Return [X, Y] of the center of cell containing provided text 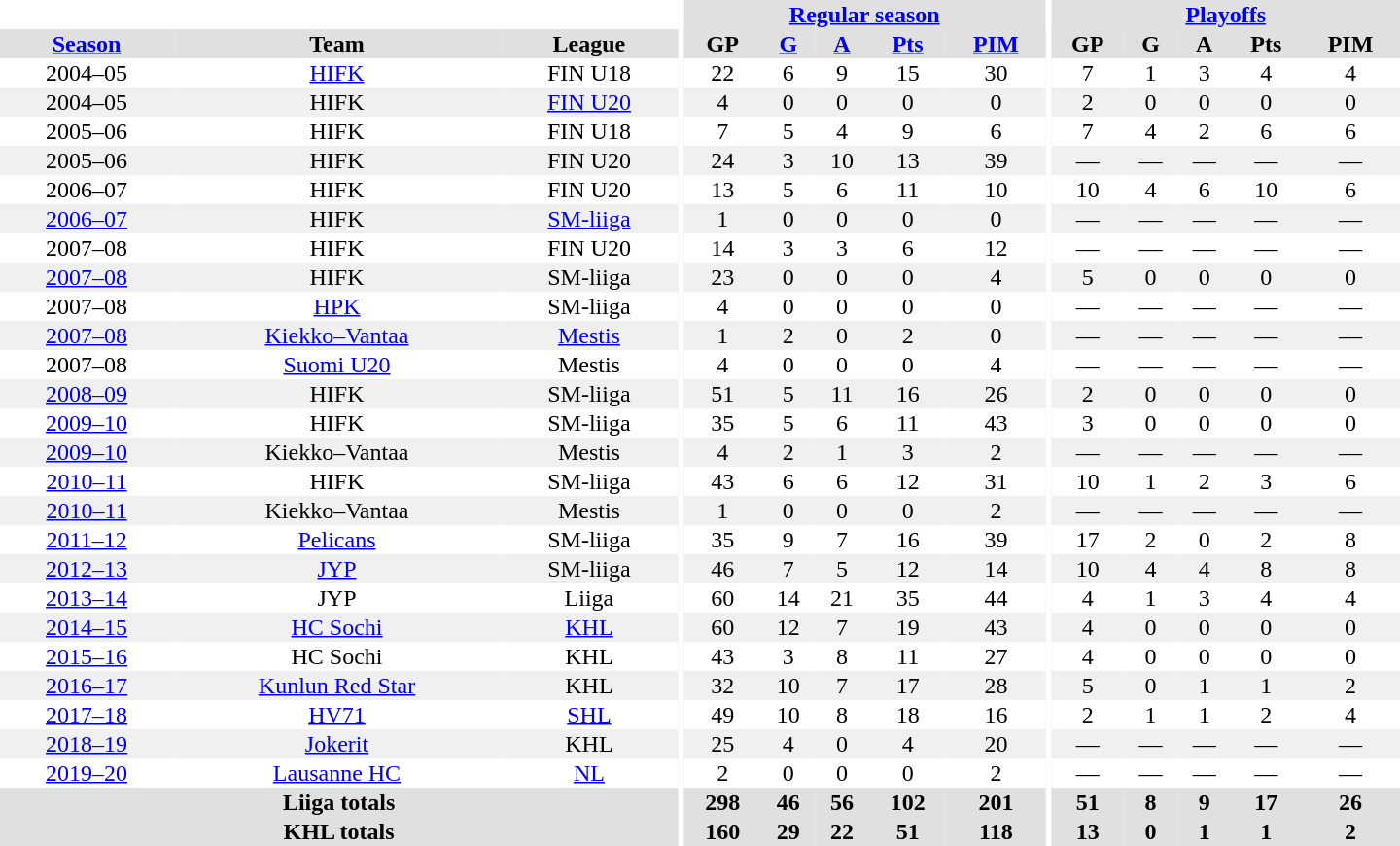
27 [997, 656]
Regular season [864, 15]
21 [842, 598]
32 [722, 686]
2014–15 [87, 627]
15 [908, 73]
Kunlun Red Star [336, 686]
Jokerit [336, 744]
2019–20 [87, 773]
25 [722, 744]
2008–09 [87, 394]
18 [908, 715]
2018–19 [87, 744]
2017–18 [87, 715]
102 [908, 802]
56 [842, 802]
League [589, 44]
SHL [589, 715]
Lausanne HC [336, 773]
KHL totals [338, 831]
298 [722, 802]
HV71 [336, 715]
Playoffs [1225, 15]
NL [589, 773]
19 [908, 627]
2011–12 [87, 540]
Pelicans [336, 540]
Liiga [589, 598]
20 [997, 744]
23 [722, 277]
29 [787, 831]
Liiga totals [338, 802]
31 [997, 481]
30 [997, 73]
Season [87, 44]
Team [336, 44]
160 [722, 831]
HPK [336, 306]
2016–17 [87, 686]
201 [997, 802]
2013–14 [87, 598]
2012–13 [87, 569]
Suomi U20 [336, 365]
44 [997, 598]
28 [997, 686]
118 [997, 831]
24 [722, 160]
49 [722, 715]
2015–16 [87, 656]
